Return [X, Y] of the center of cell containing provided text 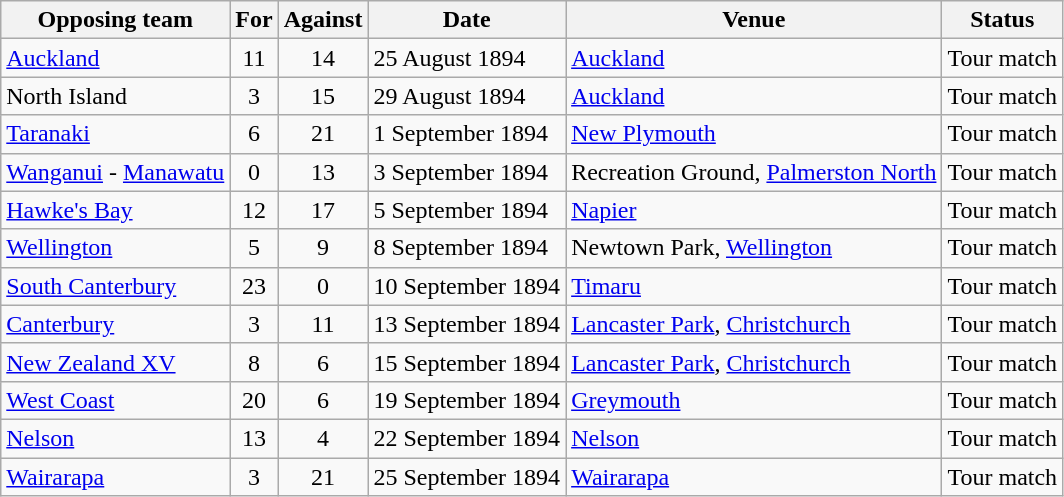
Timaru [754, 286]
13 September 1894 [467, 324]
9 [323, 248]
10 September 1894 [467, 286]
25 August 1894 [467, 58]
23 [254, 286]
14 [323, 58]
Venue [754, 20]
15 September 1894 [467, 362]
Newtown Park, Wellington [754, 248]
New Zealand XV [116, 362]
20 [254, 400]
West Coast [116, 400]
3 September 1894 [467, 172]
South Canterbury [116, 286]
5 [254, 248]
Wellington [116, 248]
12 [254, 210]
Opposing team [116, 20]
Napier [754, 210]
29 August 1894 [467, 96]
1 September 1894 [467, 134]
Status [1002, 20]
19 September 1894 [467, 400]
Recreation Ground, Palmerston North [754, 172]
17 [323, 210]
Against [323, 20]
North Island [116, 96]
8 September 1894 [467, 248]
New Plymouth [754, 134]
8 [254, 362]
Canterbury [116, 324]
4 [323, 438]
Taranaki [116, 134]
For [254, 20]
Wanganui - Manawatu [116, 172]
Date [467, 20]
25 September 1894 [467, 477]
5 September 1894 [467, 210]
22 September 1894 [467, 438]
Greymouth [754, 400]
Hawke's Bay [116, 210]
15 [323, 96]
